Return [X, Y] of the center of cell containing provided text 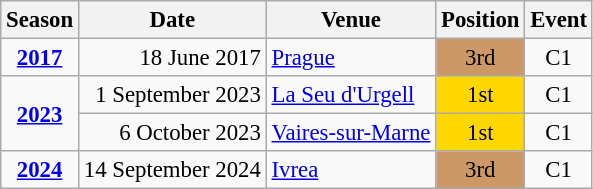
2017 [40, 58]
Season [40, 20]
Event [559, 20]
Vaires-sur-Marne [351, 133]
6 October 2023 [172, 133]
Position [480, 20]
1 September 2023 [172, 95]
14 September 2024 [172, 170]
La Seu d'Urgell [351, 95]
Ivrea [351, 170]
2024 [40, 170]
2023 [40, 114]
Date [172, 20]
18 June 2017 [172, 58]
Prague [351, 58]
Venue [351, 20]
